Find where the given text appears and provide that cell's center as (x, y) coordinate. 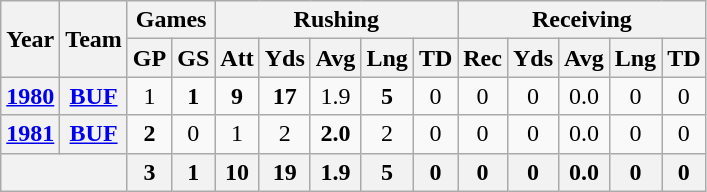
2.0 (336, 134)
Year (30, 39)
10 (237, 172)
17 (284, 96)
Rec (483, 58)
Receiving (582, 20)
9 (237, 96)
1981 (30, 134)
GP (149, 58)
3 (149, 172)
GS (194, 58)
1980 (30, 96)
Rushing (336, 20)
Att (237, 58)
19 (284, 172)
Games (170, 20)
Team (94, 39)
